Determine the (x, y) coordinate at the center of the cell enclosing the given text.  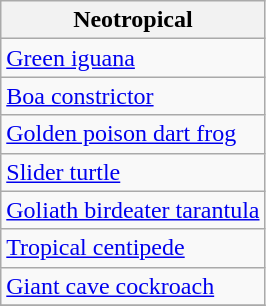
Green iguana (133, 58)
Golden poison dart frog (133, 134)
Neotropical (133, 20)
Boa constrictor (133, 96)
Slider turtle (133, 172)
Tropical centipede (133, 248)
Goliath birdeater tarantula (133, 210)
Giant cave cockroach (133, 286)
